Provide the (X, Y) coordinate of the cell's center where the given text is located.  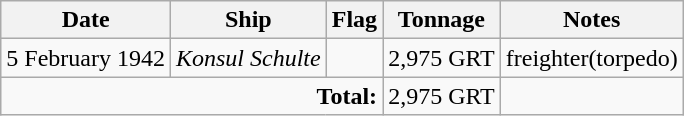
Total: (192, 96)
Date (86, 20)
Konsul Schulte (248, 58)
Ship (248, 20)
Flag (354, 20)
5 February 1942 (86, 58)
freighter(torpedo) (592, 58)
Notes (592, 20)
Tonnage (442, 20)
